Return (x, y) of the center of cell containing provided text 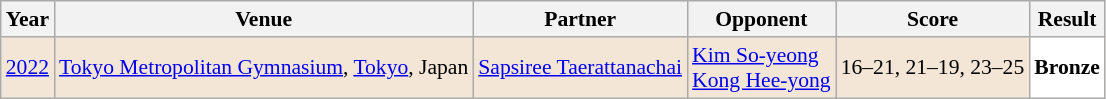
Venue (264, 19)
Partner (580, 19)
16–21, 21–19, 23–25 (933, 68)
Bronze (1067, 68)
2022 (28, 68)
Sapsiree Taerattanachai (580, 68)
Result (1067, 19)
Year (28, 19)
Kim So-yeong Kong Hee-yong (762, 68)
Opponent (762, 19)
Tokyo Metropolitan Gymnasium, Tokyo, Japan (264, 68)
Score (933, 19)
